Provide the [X, Y] coordinate of the cell's center where the given text is located.  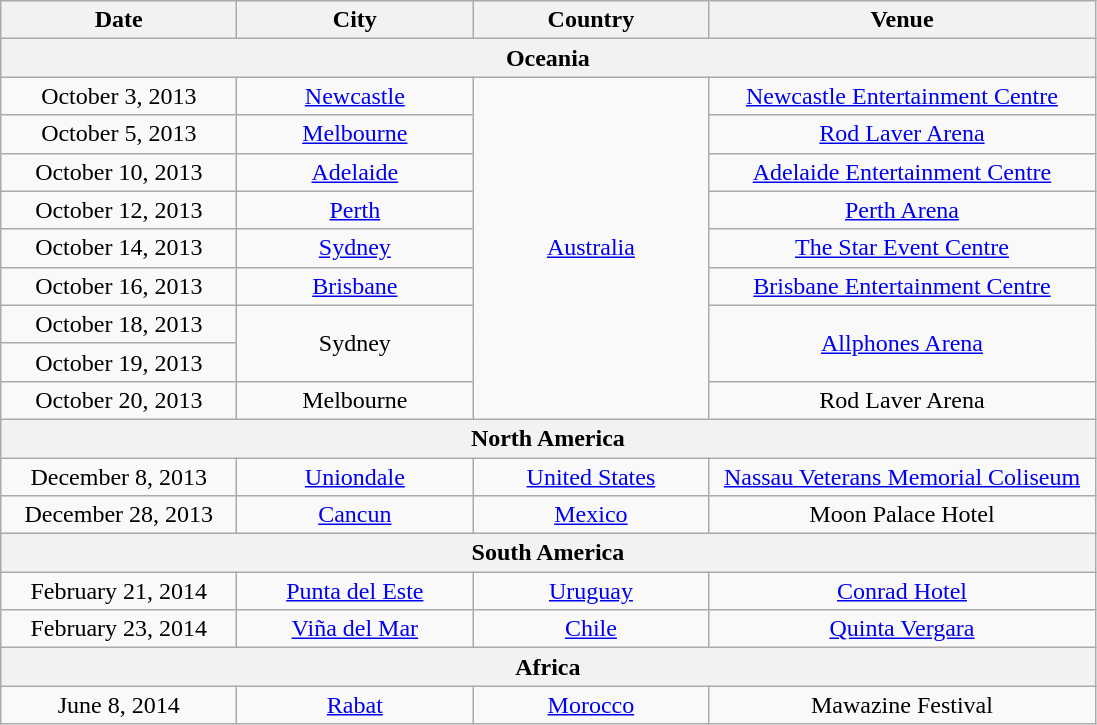
October 20, 2013 [119, 400]
October 12, 2013 [119, 210]
Africa [548, 667]
Rabat [355, 705]
North America [548, 438]
December 28, 2013 [119, 515]
Viña del Mar [355, 629]
February 23, 2014 [119, 629]
Newcastle [355, 96]
The Star Event Centre [902, 248]
Mawazine Festival [902, 705]
Adelaide [355, 172]
Punta del Este [355, 591]
Allphones Arena [902, 343]
Perth Arena [902, 210]
Uruguay [591, 591]
Moon Palace Hotel [902, 515]
Australia [591, 248]
Newcastle Entertainment Centre [902, 96]
October 16, 2013 [119, 286]
Brisbane Entertainment Centre [902, 286]
Oceania [548, 58]
Chile [591, 629]
October 18, 2013 [119, 324]
June 8, 2014 [119, 705]
Country [591, 20]
February 21, 2014 [119, 591]
Nassau Veterans Memorial Coliseum [902, 477]
Date [119, 20]
October 5, 2013 [119, 134]
Perth [355, 210]
South America [548, 553]
Quinta Vergara [902, 629]
Conrad Hotel [902, 591]
Mexico [591, 515]
City [355, 20]
October 14, 2013 [119, 248]
Morocco [591, 705]
Venue [902, 20]
October 10, 2013 [119, 172]
October 19, 2013 [119, 362]
Adelaide Entertainment Centre [902, 172]
United States [591, 477]
December 8, 2013 [119, 477]
Cancun [355, 515]
Uniondale [355, 477]
October 3, 2013 [119, 96]
Brisbane [355, 286]
